Scan for the cell matching the given text and deliver its (x, y) coordinate at center. 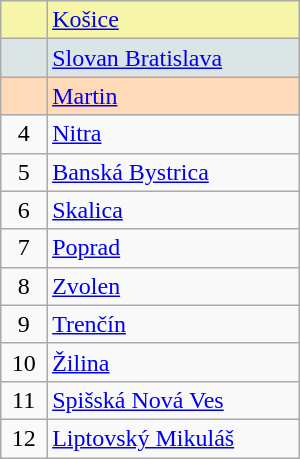
Martin (174, 96)
12 (24, 438)
7 (24, 248)
Banská Bystrica (174, 172)
6 (24, 210)
8 (24, 286)
Slovan Bratislava (174, 58)
Poprad (174, 248)
4 (24, 134)
Nitra (174, 134)
Liptovský Mikuláš (174, 438)
Košice (174, 20)
Skalica (174, 210)
11 (24, 400)
Trenčín (174, 324)
9 (24, 324)
10 (24, 362)
5 (24, 172)
Zvolen (174, 286)
Spišská Nová Ves (174, 400)
Žilina (174, 362)
